Provide the [x, y] coordinate of the cell's center where the given text is located.  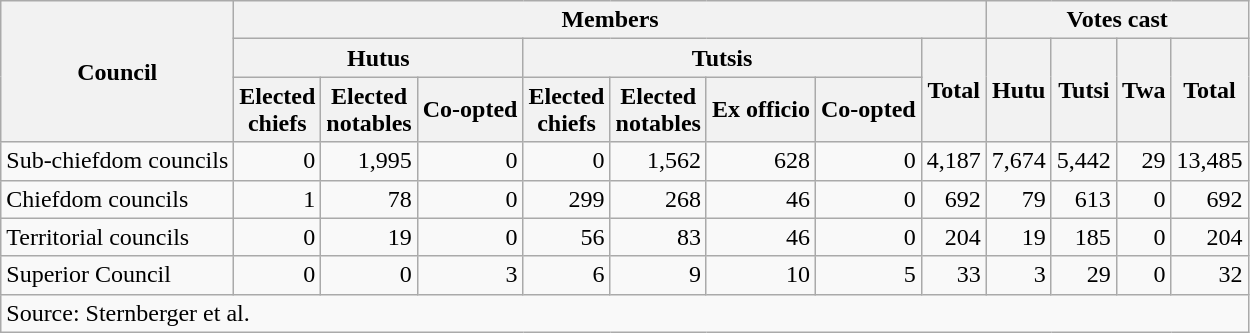
1,562 [658, 161]
7,674 [1018, 161]
78 [369, 199]
4,187 [954, 161]
268 [658, 199]
32 [1210, 275]
9 [658, 275]
Members [610, 20]
Territorial councils [118, 237]
Twa [1144, 90]
83 [658, 237]
Council [118, 72]
10 [760, 275]
185 [1084, 237]
1 [278, 199]
299 [566, 199]
Hutu [1018, 90]
Superior Council [118, 275]
33 [954, 275]
56 [566, 237]
Votes cast [1117, 20]
613 [1084, 199]
Tutsi [1084, 90]
Ex officio [760, 110]
79 [1018, 199]
5,442 [1084, 161]
Tutsis [722, 58]
Sub-chiefdom councils [118, 161]
6 [566, 275]
Source: Sternberger et al. [624, 313]
5 [868, 275]
Hutus [378, 58]
Chiefdom councils [118, 199]
628 [760, 161]
13,485 [1210, 161]
1,995 [369, 161]
